Identify which cell holds the provided text, then report its (X, Y) central coordinate. 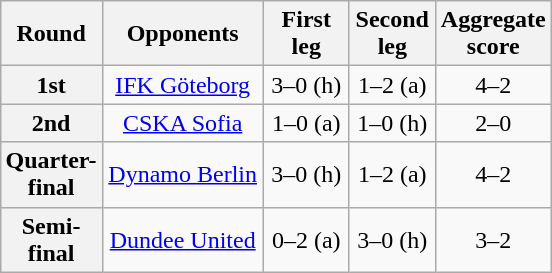
2–0 (493, 123)
Opponents (182, 34)
Quarter-final (51, 174)
Second leg (392, 34)
Aggregate score (493, 34)
Dynamo Berlin (182, 174)
3–2 (493, 240)
First leg (306, 34)
CSKA Sofia (182, 123)
IFK Göteborg (182, 85)
Round (51, 34)
Dundee United (182, 240)
1–0 (h) (392, 123)
0–2 (a) (306, 240)
2nd (51, 123)
1st (51, 85)
1–0 (a) (306, 123)
Semi-final (51, 240)
